Locate the cell with the specified text and output its (x, y) center coordinate. 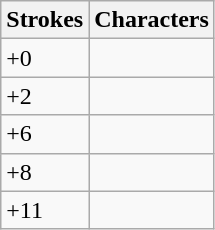
Characters (152, 20)
+0 (45, 58)
+8 (45, 172)
+2 (45, 96)
+11 (45, 210)
+6 (45, 134)
Strokes (45, 20)
